For the text-containing cell, return its midpoint in [x, y] coordinate format. 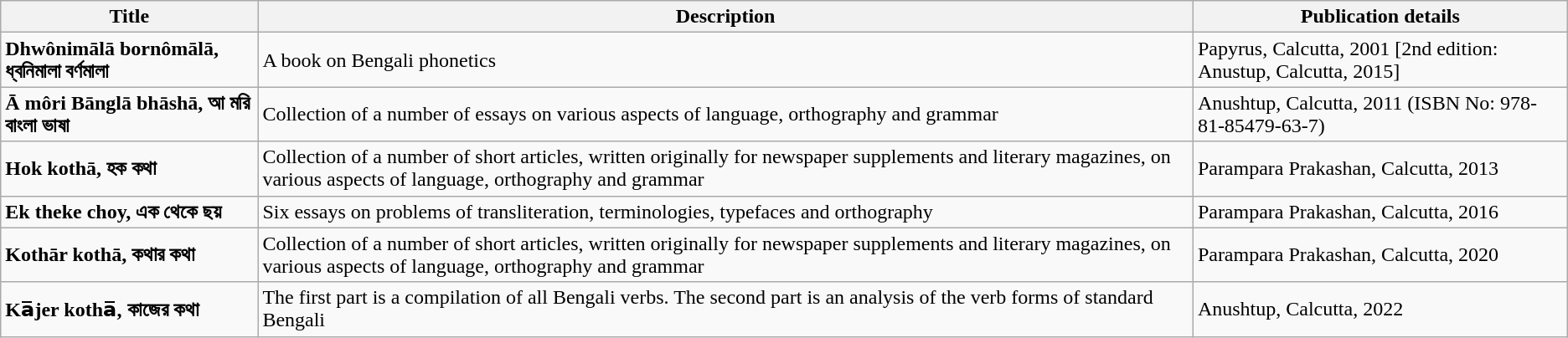
Six essays on problems of transliteration, terminologies, typefaces and orthography [725, 212]
Papyrus, Calcutta, 2001 [2nd edition: Anustup, Calcutta, 2015] [1380, 60]
Collection of a number of essays on various aspects of language, orthography and grammar [725, 114]
Kothār kothā, কথার কথা [129, 254]
Ka̅jer kotha̅, কাজের কথা [129, 310]
Ā môri Bānglā bhāshā, আ মরি বাংলা ভাষা [129, 114]
Anushtup, Calcutta, 2022 [1380, 310]
Parampara Prakashan, Calcutta, 2020 [1380, 254]
Parampara Prakashan, Calcutta, 2016 [1380, 212]
Publication details [1380, 17]
Anushtup, Calcutta, 2011 (ISBN No: 978-81-85479-63-7) [1380, 114]
Parampara Prakashan, Calcutta, 2013 [1380, 169]
Description [725, 17]
Dhwônimālā bornômālā, ধ্বনিমালা বর্ণমালা [129, 60]
Title [129, 17]
Ek theke choy, এক থেকে ছয় [129, 212]
Hok kothā, হক কথা [129, 169]
A book on Bengali phonetics [725, 60]
The first part is a compilation of all Bengali verbs. The second part is an analysis of the verb forms of standard Bengali [725, 310]
